Search for the cell housing the specified text and yield its [x, y] center coordinate. 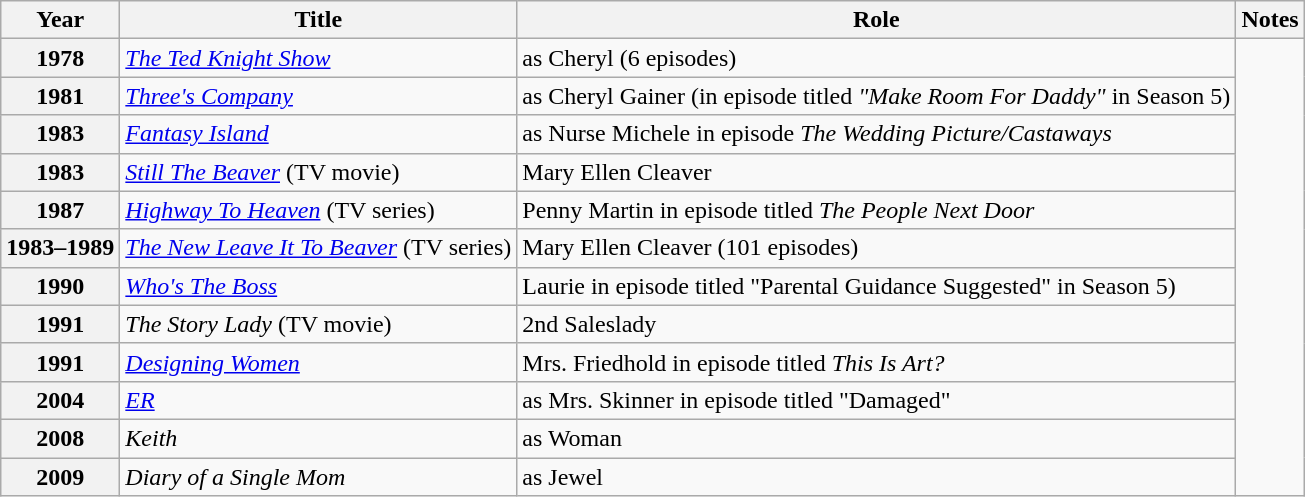
1990 [60, 286]
Designing Women [318, 362]
as Jewel [876, 477]
1981 [60, 96]
2008 [60, 438]
Diary of a Single Mom [318, 477]
ER [318, 400]
as Mrs. Skinner in episode titled "Damaged" [876, 400]
as Nurse Michele in episode The Wedding Picture/Castaways [876, 134]
Keith [318, 438]
Three's Company [318, 96]
1987 [60, 210]
2009 [60, 477]
2004 [60, 400]
The New Leave It To Beaver (TV series) [318, 248]
as Woman [876, 438]
Mrs. Friedhold in episode titled This Is Art? [876, 362]
Still The Beaver (TV movie) [318, 172]
Title [318, 20]
as Cheryl Gainer (in episode titled "Make Room For Daddy" in Season 5) [876, 96]
Mary Ellen Cleaver (101 episodes) [876, 248]
Penny Martin in episode titled The People Next Door [876, 210]
The Ted Knight Show [318, 58]
Mary Ellen Cleaver [876, 172]
Who's The Boss [318, 286]
The Story Lady (TV movie) [318, 324]
2nd Saleslady [876, 324]
Fantasy Island [318, 134]
1983–1989 [60, 248]
Highway To Heaven (TV series) [318, 210]
Laurie in episode titled "Parental Guidance Suggested" in Season 5) [876, 286]
Notes [1270, 20]
Role [876, 20]
1978 [60, 58]
as Cheryl (6 episodes) [876, 58]
Year [60, 20]
